Capture the cell that displays the provided text and extract its [X, Y] central coordinate. 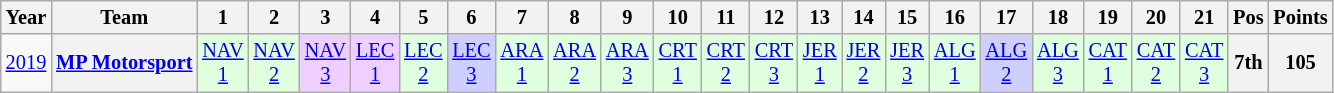
LEC3 [471, 63]
JER3 [907, 63]
ARA2 [574, 63]
NAV1 [222, 63]
8 [574, 17]
16 [955, 17]
21 [1204, 17]
20 [1156, 17]
CRT2 [726, 63]
CAT3 [1204, 63]
12 [774, 17]
JER1 [820, 63]
2 [274, 17]
CRT1 [678, 63]
1 [222, 17]
3 [326, 17]
LEC2 [423, 63]
ALG3 [1058, 63]
13 [820, 17]
Points [1300, 17]
ALG1 [955, 63]
CAT2 [1156, 63]
6 [471, 17]
7th [1248, 63]
ARA1 [522, 63]
Pos [1248, 17]
14 [864, 17]
17 [1007, 17]
MP Motorsport [124, 63]
10 [678, 17]
4 [375, 17]
JER2 [864, 63]
ALG2 [1007, 63]
ARA3 [628, 63]
11 [726, 17]
NAV2 [274, 63]
19 [1108, 17]
LEC1 [375, 63]
CAT1 [1108, 63]
CRT3 [774, 63]
NAV3 [326, 63]
105 [1300, 63]
2019 [26, 63]
Team [124, 17]
15 [907, 17]
Year [26, 17]
18 [1058, 17]
5 [423, 17]
9 [628, 17]
7 [522, 17]
